Extract the [X, Y] coordinate from the center of the cell holding the provided text.  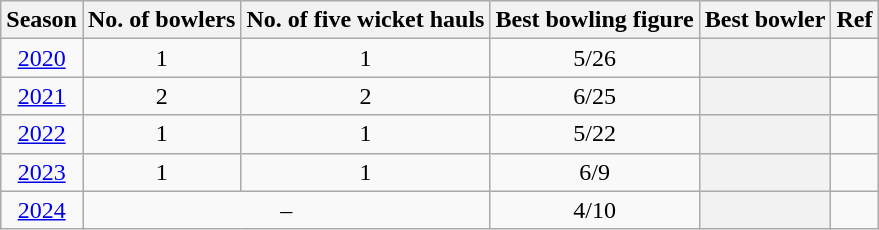
Ref [854, 20]
5/22 [594, 134]
5/26 [594, 58]
2024 [42, 210]
– [286, 210]
6/9 [594, 172]
Best bowling figure [594, 20]
No. of five wicket hauls [366, 20]
No. of bowlers [161, 20]
Best bowler [765, 20]
4/10 [594, 210]
2020 [42, 58]
6/25 [594, 96]
2023 [42, 172]
2021 [42, 96]
Season [42, 20]
2022 [42, 134]
